Find where the given text appears and provide that cell's center as [x, y] coordinate. 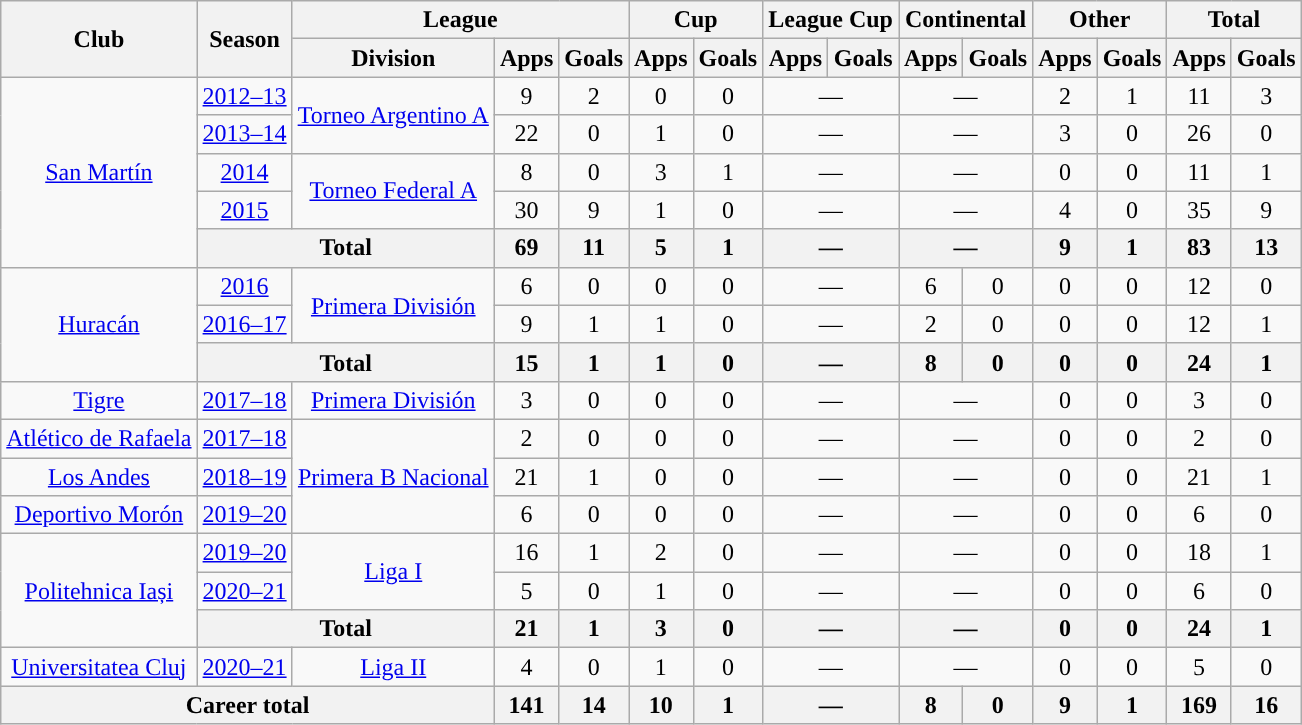
League Cup [831, 20]
Atlético de Rafaela [99, 438]
18 [1199, 553]
League [460, 20]
2012–13 [244, 96]
30 [526, 210]
Politehnica Iași [99, 591]
2016 [244, 286]
Primera B Nacional [393, 476]
Universitatea Cluj [99, 667]
Los Andes [99, 477]
Torneo Argentino A [393, 115]
Tigre [99, 400]
Career total [248, 705]
Liga II [393, 667]
Deportivo Morón [99, 515]
10 [661, 705]
169 [1199, 705]
Huracán [99, 324]
13 [1266, 248]
22 [526, 134]
Other [1100, 20]
15 [526, 362]
Cup [696, 20]
2015 [244, 210]
2013–14 [244, 134]
Torneo Federal A [393, 191]
Division [393, 58]
Club [99, 39]
Liga I [393, 572]
69 [526, 248]
2018–19 [244, 477]
141 [526, 705]
2014 [244, 172]
Continental [965, 20]
26 [1199, 134]
14 [594, 705]
San Martín [99, 172]
35 [1199, 210]
83 [1199, 248]
Season [244, 39]
2016–17 [244, 324]
